Provide the [x, y] coordinate of the cell's center where the given text is located.  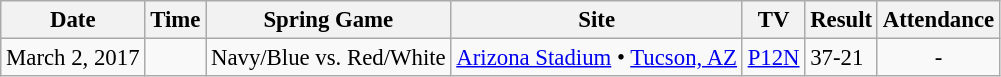
March 2, 2017 [73, 58]
37-21 [842, 58]
Result [842, 20]
Attendance [938, 20]
Spring Game [328, 20]
Navy/Blue vs. Red/White [328, 58]
TV [774, 20]
Date [73, 20]
- [938, 58]
Time [176, 20]
Site [596, 20]
Arizona Stadium • Tucson, AZ [596, 58]
P12N [774, 58]
